Provide the (X, Y) coordinate of the cell's center where the given text is located.  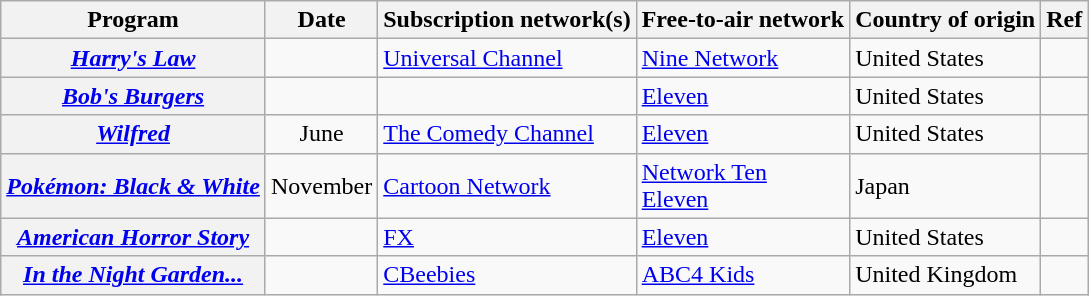
United Kingdom (946, 275)
Nine Network (742, 58)
Ref (1064, 20)
CBeebies (507, 275)
Harry's Law (134, 58)
Cartoon Network (507, 186)
Subscription network(s) (507, 20)
Country of origin (946, 20)
Bob's Burgers (134, 96)
The Comedy Channel (507, 134)
In the Night Garden... (134, 275)
Pokémon: Black & White (134, 186)
FX (507, 237)
Date (321, 20)
Japan (946, 186)
June (321, 134)
Free-to-air network (742, 20)
Universal Channel (507, 58)
Wilfred (134, 134)
Network TenEleven (742, 186)
Program (134, 20)
American Horror Story (134, 237)
November (321, 186)
ABC4 Kids (742, 275)
